Identify which cell holds the provided text, then report its [X, Y] central coordinate. 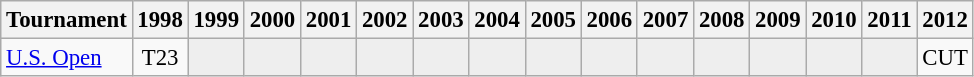
2006 [609, 20]
2002 [385, 20]
2009 [778, 20]
CUT [945, 58]
U.S. Open [66, 58]
1999 [216, 20]
Tournament [66, 20]
2005 [553, 20]
T23 [160, 58]
2000 [272, 20]
2010 [834, 20]
2011 [890, 20]
2008 [722, 20]
2004 [497, 20]
2007 [665, 20]
2012 [945, 20]
2001 [328, 20]
1998 [160, 20]
2003 [441, 20]
